Search for the cell housing the specified text and yield its [x, y] center coordinate. 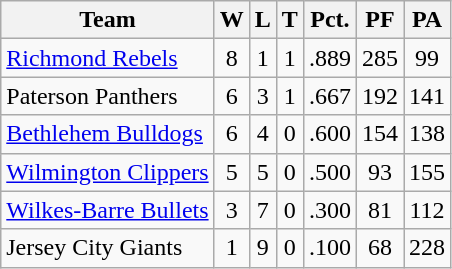
228 [428, 248]
Pct. [330, 20]
Paterson Panthers [108, 96]
T [290, 20]
L [262, 20]
99 [428, 58]
.600 [330, 134]
Wilkes-Barre Bullets [108, 210]
PA [428, 20]
8 [232, 58]
PF [380, 20]
154 [380, 134]
9 [262, 248]
.300 [330, 210]
285 [380, 58]
.667 [330, 96]
155 [428, 172]
Jersey City Giants [108, 248]
W [232, 20]
93 [380, 172]
4 [262, 134]
192 [380, 96]
Team [108, 20]
.889 [330, 58]
Richmond Rebels [108, 58]
.500 [330, 172]
81 [380, 210]
Wilmington Clippers [108, 172]
112 [428, 210]
.100 [330, 248]
68 [380, 248]
141 [428, 96]
Bethlehem Bulldogs [108, 134]
7 [262, 210]
138 [428, 134]
